Locate the cell with the specified text and output its (X, Y) center coordinate. 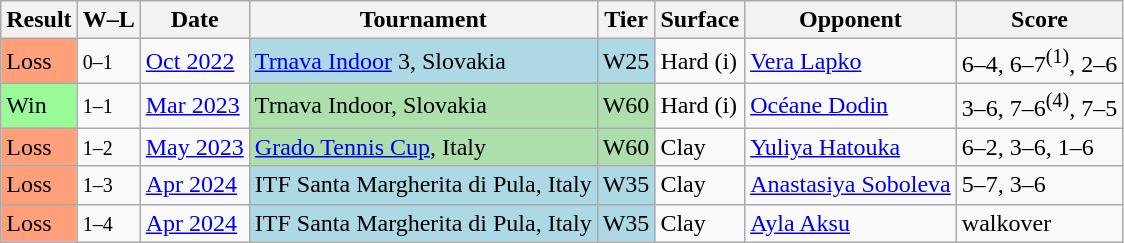
Tier (626, 20)
Win (39, 106)
3–6, 7–6(4), 7–5 (1039, 106)
Vera Lapko (851, 62)
Result (39, 20)
5–7, 3–6 (1039, 185)
Océane Dodin (851, 106)
1–2 (108, 147)
Trnava Indoor, Slovakia (423, 106)
Anastasiya Soboleva (851, 185)
W25 (626, 62)
Opponent (851, 20)
Grado Tennis Cup, Italy (423, 147)
W–L (108, 20)
Mar 2023 (194, 106)
walkover (1039, 223)
1–3 (108, 185)
6–4, 6–7(1), 2–6 (1039, 62)
Yuliya Hatouka (851, 147)
0–1 (108, 62)
May 2023 (194, 147)
1–1 (108, 106)
1–4 (108, 223)
Surface (700, 20)
Oct 2022 (194, 62)
6–2, 3–6, 1–6 (1039, 147)
Trnava Indoor 3, Slovakia (423, 62)
Score (1039, 20)
Tournament (423, 20)
Ayla Aksu (851, 223)
Date (194, 20)
